From the cell containing the given text, extract its center point as (x, y) coordinate. 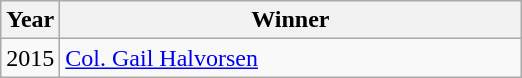
Col. Gail Halvorsen (290, 58)
Year (30, 20)
Winner (290, 20)
2015 (30, 58)
